Find where the given text appears and provide that cell's center as [X, Y] coordinate. 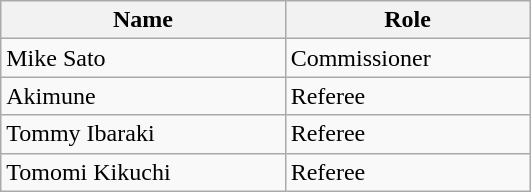
Tomomi Kikuchi [143, 172]
Name [143, 20]
Mike Sato [143, 58]
Role [408, 20]
Akimune [143, 96]
Tommy Ibaraki [143, 134]
Commissioner [408, 58]
